Extract the (x, y) coordinate from the center of the cell holding the provided text.  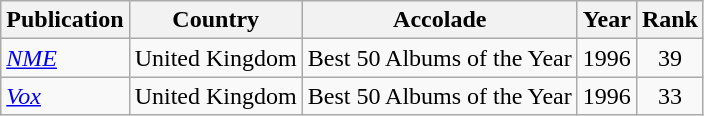
Year (606, 20)
Accolade (440, 20)
33 (670, 96)
39 (670, 58)
Vox (65, 96)
Publication (65, 20)
NME (65, 58)
Country (216, 20)
Rank (670, 20)
